Identify which cell holds the provided text, then report its (X, Y) central coordinate. 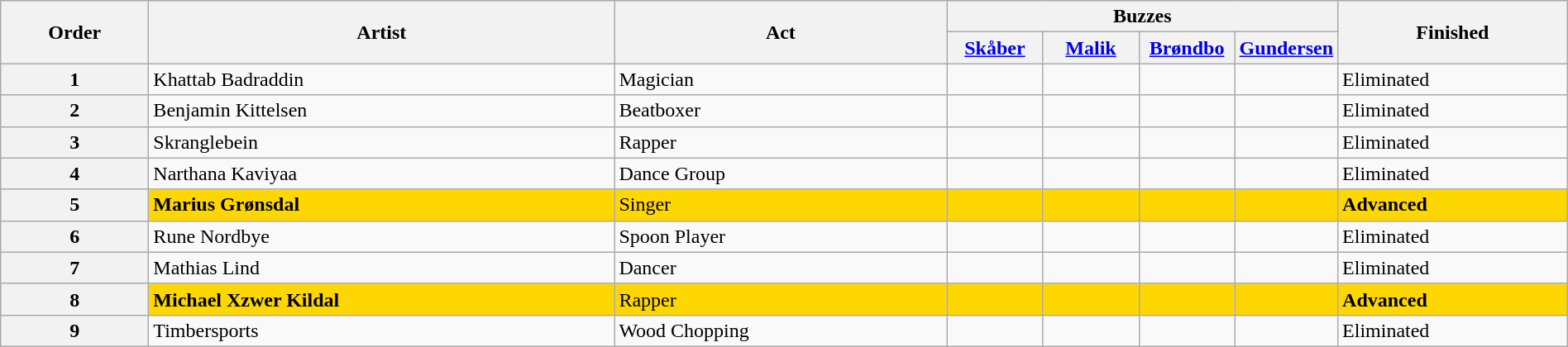
Skåber (995, 48)
9 (74, 330)
Dancer (781, 268)
Act (781, 32)
Magician (781, 79)
Timbersports (382, 330)
Mathias Lind (382, 268)
Narthana Kaviyaa (382, 173)
Wood Chopping (781, 330)
8 (74, 299)
6 (74, 236)
Khattab Badraddin (382, 79)
Malik (1091, 48)
Benjamin Kittelsen (382, 111)
2 (74, 111)
Marius Grønsdal (382, 205)
Brøndbo (1187, 48)
4 (74, 173)
Rune Nordbye (382, 236)
3 (74, 142)
Finished (1453, 32)
7 (74, 268)
Artist (382, 32)
5 (74, 205)
Gundersen (1286, 48)
Michael Xzwer Kildal (382, 299)
Singer (781, 205)
Skranglebein (382, 142)
Buzzes (1143, 17)
Order (74, 32)
Beatboxer (781, 111)
1 (74, 79)
Spoon Player (781, 236)
Dance Group (781, 173)
